Detect which cell encompasses the target text, then output its [x, y] center coordinate. 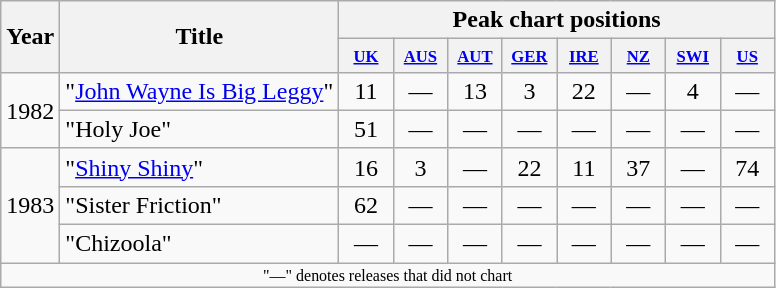
SWI [693, 56]
UK [366, 56]
"Sister Friction" [200, 205]
1983 [30, 205]
4 [693, 91]
US [747, 56]
IRE [584, 56]
"Chizoola" [200, 244]
16 [366, 167]
GER [529, 56]
1982 [30, 110]
51 [366, 129]
"John Wayne Is Big Leggy" [200, 91]
NZ [638, 56]
"Shiny Shiny" [200, 167]
"—" denotes releases that did not chart [388, 275]
62 [366, 205]
"Holy Joe" [200, 129]
AUS [420, 56]
AUT [475, 56]
13 [475, 91]
Title [200, 37]
Peak chart positions [557, 20]
37 [638, 167]
Year [30, 37]
74 [747, 167]
